For the text-containing cell, return its midpoint in [X, Y] coordinate format. 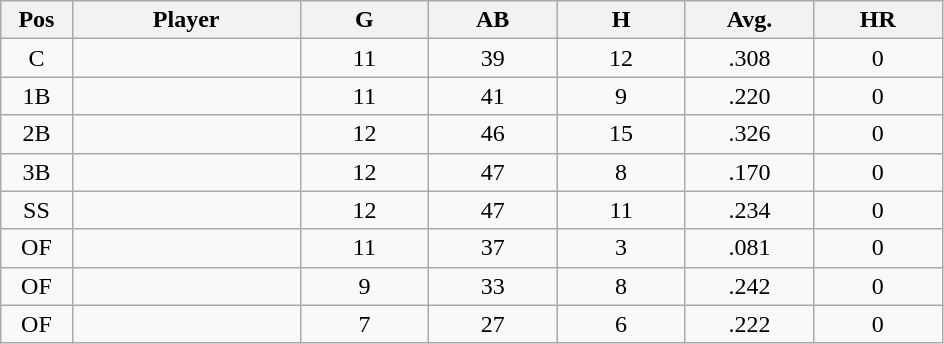
C [36, 58]
H [621, 20]
3 [621, 248]
39 [493, 58]
.081 [749, 248]
.326 [749, 134]
.234 [749, 210]
2B [36, 134]
SS [36, 210]
6 [621, 324]
.242 [749, 286]
Player [186, 20]
G [364, 20]
46 [493, 134]
7 [364, 324]
Avg. [749, 20]
41 [493, 96]
AB [493, 20]
.220 [749, 96]
1B [36, 96]
Pos [36, 20]
27 [493, 324]
.308 [749, 58]
37 [493, 248]
.222 [749, 324]
33 [493, 286]
15 [621, 134]
3B [36, 172]
.170 [749, 172]
HR [878, 20]
